Determine the (x, y) coordinate at the center of the cell enclosing the given text.  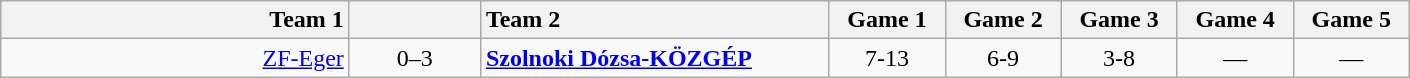
Game 5 (1351, 20)
Game 1 (887, 20)
3-8 (1119, 58)
Szolnoki Dózsa-KÖZGÉP (654, 58)
6-9 (1003, 58)
Game 4 (1235, 20)
Team 1 (176, 20)
7-13 (887, 58)
0–3 (414, 58)
ZF-Eger (176, 58)
Team 2 (654, 20)
Game 3 (1119, 20)
Game 2 (1003, 20)
